Scan for the cell matching the given text and deliver its [x, y] coordinate at center. 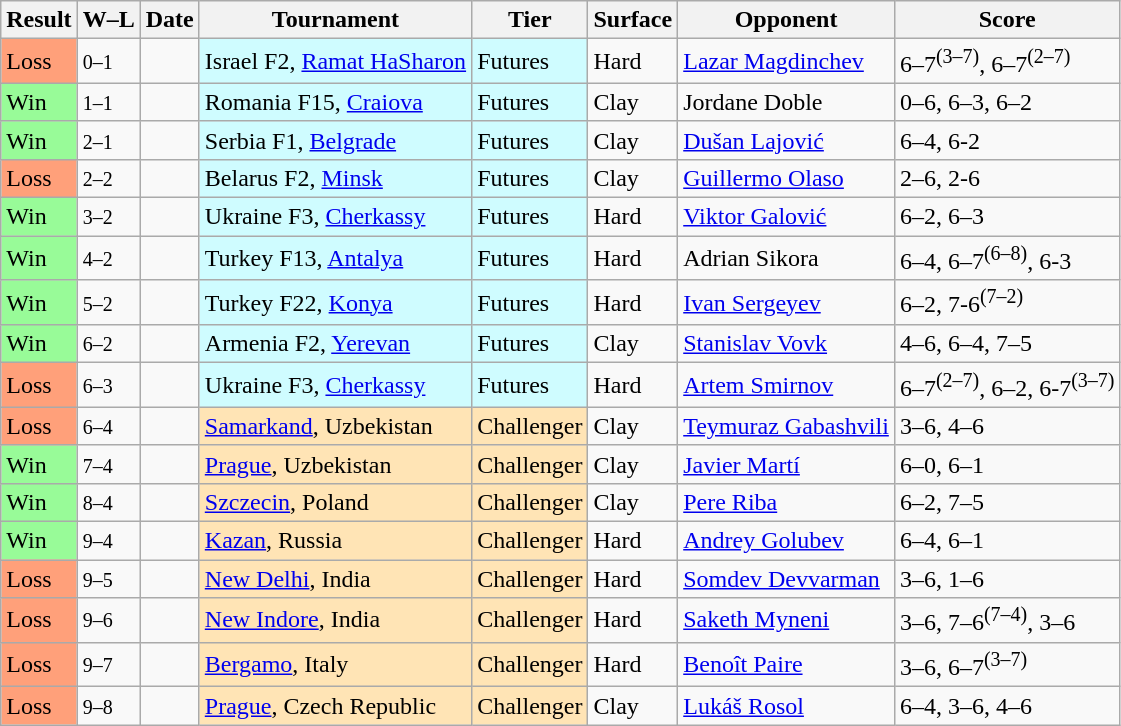
Artem Smirnov [786, 386]
Jordane Doble [786, 102]
Serbia F1, Belgrade [335, 140]
4–2 [108, 258]
Lukáš Rosol [786, 706]
0–6, 6–3, 6–2 [1007, 102]
3–6, 1–6 [1007, 579]
Prague, Uzbekistan [335, 464]
Saketh Myneni [786, 620]
5–2 [108, 302]
6–4 [108, 426]
6–2 [108, 344]
3–2 [108, 217]
7–4 [108, 464]
Somdev Devvarman [786, 579]
Turkey F13, Antalya [335, 258]
Samarkand, Uzbekistan [335, 426]
Score [1007, 20]
2–6, 2-6 [1007, 178]
1–1 [108, 102]
3–6, 6–7(3–7) [1007, 664]
Javier Martí [786, 464]
6–2, 6–3 [1007, 217]
0–1 [108, 62]
2–1 [108, 140]
Andrey Golubev [786, 541]
2–2 [108, 178]
6–7(3–7), 6–7(2–7) [1007, 62]
Israel F2, Ramat HaSharon [335, 62]
New Delhi, India [335, 579]
Szczecin, Poland [335, 502]
Adrian Sikora [786, 258]
Prague, Czech Republic [335, 706]
9–5 [108, 579]
9–4 [108, 541]
Pere Riba [786, 502]
4–6, 6–4, 7–5 [1007, 344]
New Indore, India [335, 620]
Opponent [786, 20]
Tier [530, 20]
Dušan Lajović [786, 140]
6–4, 3–6, 4–6 [1007, 706]
6–3 [108, 386]
Tournament [335, 20]
Stanislav Vovk [786, 344]
6–2, 7-6(7–2) [1007, 302]
W–L [108, 20]
Kazan, Russia [335, 541]
Belarus F2, Minsk [335, 178]
Viktor Galović [786, 217]
9–6 [108, 620]
Benoît Paire [786, 664]
6–4, 6-2 [1007, 140]
9–8 [108, 706]
3–6, 4–6 [1007, 426]
Armenia F2, Yerevan [335, 344]
6–0, 6–1 [1007, 464]
Romania F15, Craiova [335, 102]
9–7 [108, 664]
3–6, 7–6(7–4), 3–6 [1007, 620]
6–2, 7–5 [1007, 502]
Turkey F22, Konya [335, 302]
Lazar Magdinchev [786, 62]
Date [170, 20]
Ivan Sergeyev [786, 302]
6–4, 6–1 [1007, 541]
Surface [633, 20]
6–4, 6–7(6–8), 6-3 [1007, 258]
8–4 [108, 502]
Teymuraz Gabashvili [786, 426]
6–7(2–7), 6–2, 6-7(3–7) [1007, 386]
Result [39, 20]
Guillermo Olaso [786, 178]
Bergamo, Italy [335, 664]
